Detect which cell encompasses the target text, then output its (x, y) center coordinate. 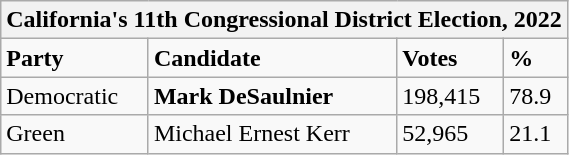
Democratic (75, 96)
78.9 (536, 96)
Green (75, 134)
Michael Ernest Kerr (272, 134)
California's 11th Congressional District Election, 2022 (284, 20)
Candidate (272, 58)
198,415 (450, 96)
21.1 (536, 134)
Votes (450, 58)
Party (75, 58)
% (536, 58)
Mark DeSaulnier (272, 96)
52,965 (450, 134)
